Detect which cell encompasses the target text, then output its (X, Y) center coordinate. 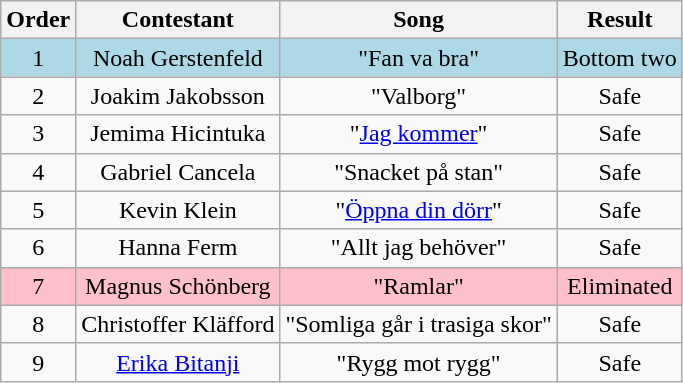
Gabriel Cancela (178, 172)
6 (38, 248)
2 (38, 96)
Song (418, 20)
Kevin Klein (178, 210)
"Jag kommer" (418, 134)
8 (38, 324)
"Snacket på stan" (418, 172)
"Ramlar" (418, 286)
Hanna Ferm (178, 248)
5 (38, 210)
"Rygg mot rygg" (418, 362)
Erika Bitanji (178, 362)
"Somliga går i trasiga skor" (418, 324)
7 (38, 286)
9 (38, 362)
"Valborg" (418, 96)
"Öppna din dörr" (418, 210)
1 (38, 58)
3 (38, 134)
Magnus Schönberg (178, 286)
"Allt jag behöver" (418, 248)
Joakim Jakobsson (178, 96)
Contestant (178, 20)
"Fan va bra" (418, 58)
Result (620, 20)
Jemima Hicintuka (178, 134)
Christoffer Kläfford (178, 324)
Bottom two (620, 58)
Eliminated (620, 286)
Order (38, 20)
Noah Gerstenfeld (178, 58)
4 (38, 172)
